From the cell containing the given text, extract its center point as (X, Y) coordinate. 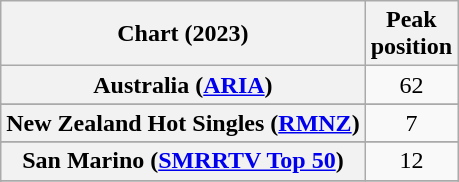
62 (411, 85)
New Zealand Hot Singles (RMNZ) (183, 123)
San Marino (SMRRTV Top 50) (183, 161)
Chart (2023) (183, 34)
Australia (ARIA) (183, 85)
7 (411, 123)
Peakposition (411, 34)
12 (411, 161)
